Output the [x, y] coordinate of the center of the cell containing the given text.  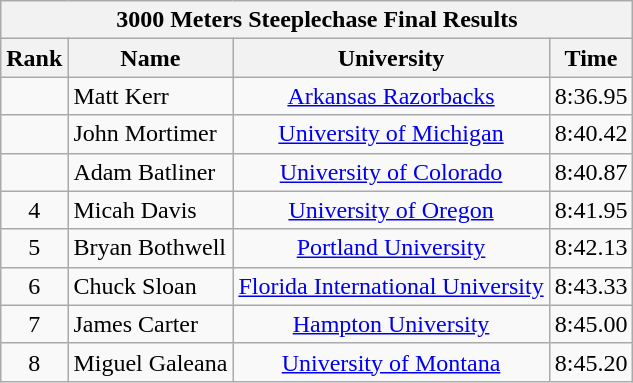
8:42.13 [591, 248]
University of Oregon [391, 210]
7 [34, 324]
8:43.33 [591, 286]
Bryan Bothwell [150, 248]
University [391, 58]
8:40.87 [591, 172]
8:45.20 [591, 362]
Adam Batliner [150, 172]
Matt Kerr [150, 96]
5 [34, 248]
Chuck Sloan [150, 286]
Arkansas Razorbacks [391, 96]
James Carter [150, 324]
6 [34, 286]
Micah Davis [150, 210]
Rank [34, 58]
8:45.00 [591, 324]
3000 Meters Steeplechase Final Results [317, 20]
University of Michigan [391, 134]
Florida International University [391, 286]
8 [34, 362]
University of Montana [391, 362]
Time [591, 58]
Portland University [391, 248]
8:41.95 [591, 210]
John Mortimer [150, 134]
8:40.42 [591, 134]
8:36.95 [591, 96]
Miguel Galeana [150, 362]
Hampton University [391, 324]
Name [150, 58]
University of Colorado [391, 172]
4 [34, 210]
